Output the [x, y] coordinate of the center of the cell containing the given text.  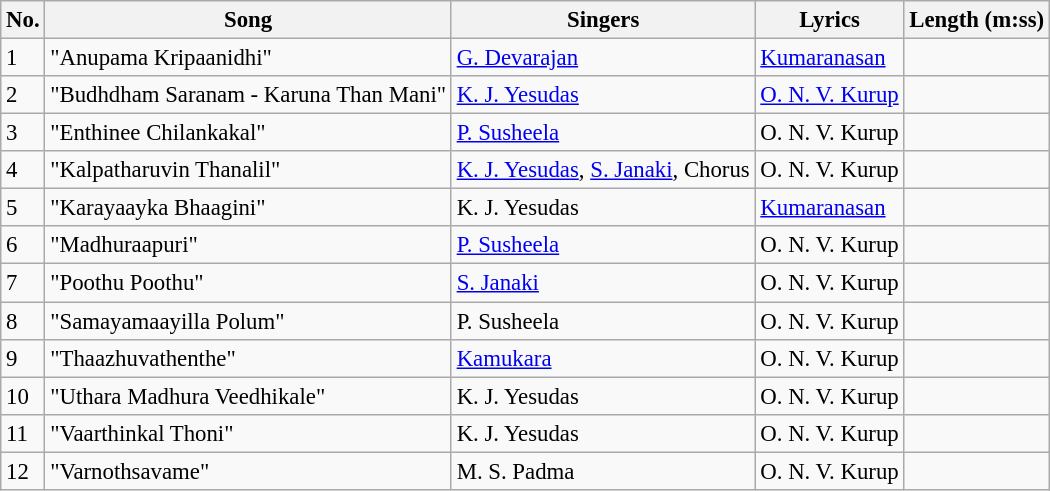
K. J. Yesudas, S. Janaki, Chorus [603, 170]
Singers [603, 20]
6 [23, 245]
No. [23, 20]
8 [23, 321]
4 [23, 170]
"Samayamaayilla Polum" [248, 321]
"Karayaayka Bhaagini" [248, 208]
"Kalpatharuvin Thanalil" [248, 170]
7 [23, 283]
S. Janaki [603, 283]
1 [23, 58]
2 [23, 95]
Lyrics [830, 20]
"Thaazhuvathenthe" [248, 358]
"Madhuraapuri" [248, 245]
"Poothu Poothu" [248, 283]
Kamukara [603, 358]
"Varnothsavame" [248, 471]
Length (m:ss) [976, 20]
G. Devarajan [603, 58]
11 [23, 433]
"Vaarthinkal Thoni" [248, 433]
Song [248, 20]
9 [23, 358]
"Uthara Madhura Veedhikale" [248, 396]
"Enthinee Chilankakal" [248, 133]
M. S. Padma [603, 471]
10 [23, 396]
5 [23, 208]
3 [23, 133]
12 [23, 471]
"Anupama Kripaanidhi" [248, 58]
"Budhdham Saranam - Karuna Than Mani" [248, 95]
